Scan for the cell matching the given text and deliver its [x, y] coordinate at center. 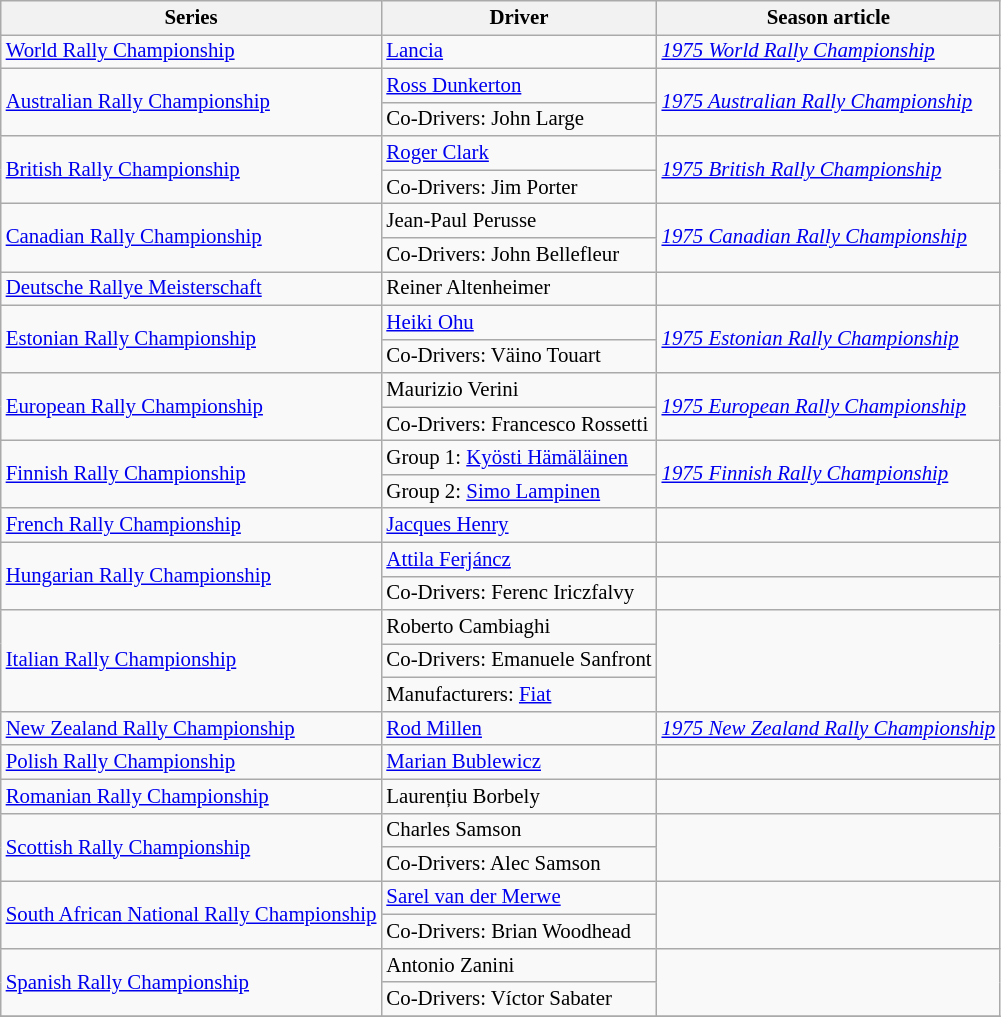
Scottish Rally Championship [192, 847]
Co-Drivers: Ferenc Iriczfalvy [518, 593]
Series [192, 18]
Reiner Altenheimer [518, 288]
1975 Finnish Rally Championship [829, 475]
Canadian Rally Championship [192, 238]
Antonio Zanini [518, 965]
Australian Rally Championship [192, 102]
Jacques Henry [518, 525]
Romanian Rally Championship [192, 796]
New Zealand Rally Championship [192, 728]
Finnish Rally Championship [192, 475]
Co-Drivers: John Large [518, 119]
Co-Drivers: Jim Porter [518, 187]
Co-Drivers: Alec Samson [518, 864]
Maurizio Verini [518, 390]
Heiki Ohu [518, 322]
British Rally Championship [192, 170]
1975 European Rally Championship [829, 407]
Co-Drivers: Francesco Rossetti [518, 424]
1975 Australian Rally Championship [829, 102]
Charles Samson [518, 830]
Group 1: Kyösti Hämäläinen [518, 458]
1975 Estonian Rally Championship [829, 339]
Rod Millen [518, 728]
1975 World Rally Championship [829, 51]
Deutsche Rallye Meisterschaft [192, 288]
South African National Rally Championship [192, 915]
Hungarian Rally Championship [192, 576]
Roberto Cambiaghi [518, 627]
Marian Bublewicz [518, 762]
Attila Ferjáncz [518, 559]
1975 British Rally Championship [829, 170]
Co-Drivers: Emanuele Sanfront [518, 661]
Co-Drivers: Brian Woodhead [518, 931]
Laurențiu Borbely [518, 796]
Estonian Rally Championship [192, 339]
Driver [518, 18]
Sarel van der Merwe [518, 898]
Italian Rally Championship [192, 661]
1975 Canadian Rally Championship [829, 238]
Co-Drivers: Víctor Sabater [518, 999]
Roger Clark [518, 153]
World Rally Championship [192, 51]
Manufacturers: Fiat [518, 695]
1975 New Zealand Rally Championship [829, 728]
Lancia [518, 51]
Group 2: Simo Lampinen [518, 491]
Ross Dunkerton [518, 85]
French Rally Championship [192, 525]
Polish Rally Championship [192, 762]
Spanish Rally Championship [192, 982]
Co-Drivers: Väino Touart [518, 356]
European Rally Championship [192, 407]
Jean-Paul Perusse [518, 221]
Season article [829, 18]
Co-Drivers: John Bellefleur [518, 255]
